Identify which cell holds the provided text, then report its (x, y) central coordinate. 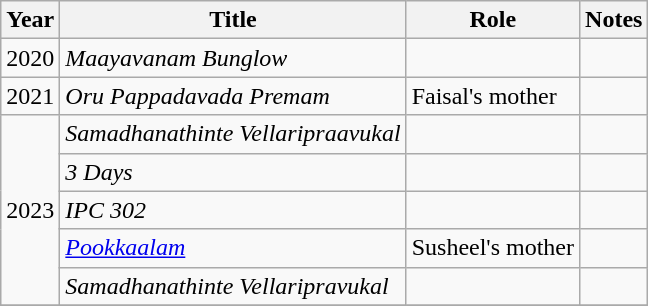
Samadhanathinte Vellaripravukal (233, 286)
Year (30, 20)
Role (492, 20)
Notes (614, 20)
Susheel's mother (492, 248)
Maayavanam Bunglow (233, 58)
2023 (30, 210)
Samadhanathinte Vellaripraavukal (233, 134)
Title (233, 20)
Oru Pappadavada Premam (233, 96)
Pookkaalam (233, 248)
IPC 302 (233, 210)
2020 (30, 58)
2021 (30, 96)
3 Days (233, 172)
Faisal's mother (492, 96)
